Output the [X, Y] coordinate of the center of the cell containing the given text.  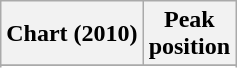
Peakposition [189, 34]
Chart (2010) [72, 34]
